Return (x, y) of the center of cell containing provided text 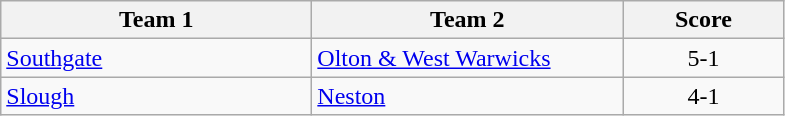
Score (704, 20)
5-1 (704, 58)
Olton & West Warwicks (468, 58)
Southgate (156, 58)
4-1 (704, 96)
Team 1 (156, 20)
Slough (156, 96)
Team 2 (468, 20)
Neston (468, 96)
